Pinpoint the cell where the given text exists, returning its [X, Y] midpoint coordinate. 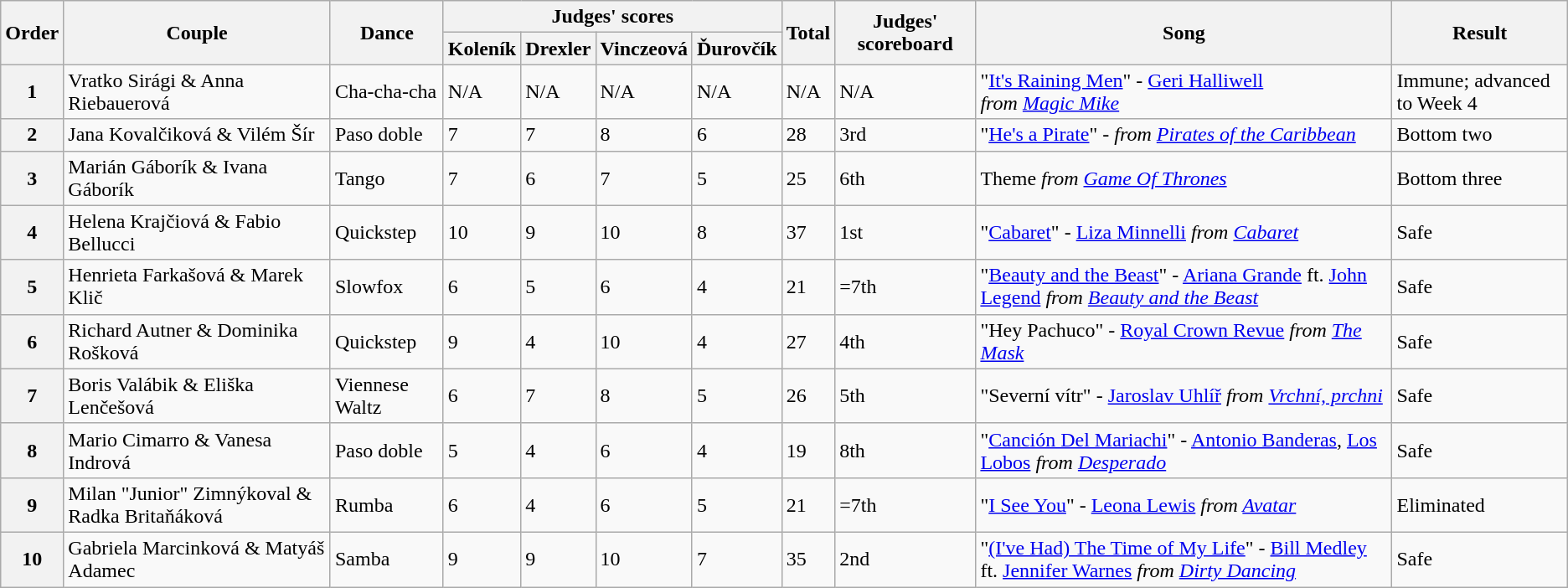
Jana Kovalčiková & Vilém Šír [198, 135]
Order [32, 33]
Mario Cimarro & Vanesa Indrová [198, 451]
26 [808, 395]
4th [905, 342]
Total [808, 33]
Cha-cha-cha [387, 92]
25 [808, 178]
Boris Valábik & Eliška Lenčešová [198, 395]
1 [32, 92]
Vinczeová [643, 49]
Viennese Waltz [387, 395]
Drexler [558, 49]
Judges' scoreboard [905, 33]
"Cabaret" - Liza Minnelli from Cabaret [1184, 233]
Tango [387, 178]
"Beauty and the Beast" - Ariana Grande ft. John Legend from Beauty and the Beast [1184, 286]
"(I've Had) The Time of My Life" - Bill Medley ft. Jennifer Warnes from Dirty Dancing [1184, 560]
3rd [905, 135]
5th [905, 395]
28 [808, 135]
Richard Autner & Dominika Rošková [198, 342]
3 [32, 178]
Dance [387, 33]
Eliminated [1479, 504]
Gabriela Marcinková & Matyáš Adamec [198, 560]
"Hey Pachuco" - Royal Crown Revue from The Mask [1184, 342]
Bottom two [1479, 135]
Couple [198, 33]
19 [808, 451]
Immune; advanced to Week 4 [1479, 92]
"He's a Pirate" - from Pirates of the Caribbean [1184, 135]
Marián Gáborík & Ivana Gáborík [198, 178]
2nd [905, 560]
35 [808, 560]
27 [808, 342]
"Severní vítr" - Jaroslav Uhlíř from Vrchní, prchni [1184, 395]
Ďurovčík [737, 49]
Judges' scores [612, 17]
Milan "Junior" Zimnýkoval & Radka Britaňáková [198, 504]
Rumba [387, 504]
Bottom three [1479, 178]
"It's Raining Men" - Geri Halliwellfrom Magic Mike [1184, 92]
6th [905, 178]
Song [1184, 33]
Koleník [482, 49]
"I See You" - Leona Lewis from Avatar [1184, 504]
2 [32, 135]
Result [1479, 33]
Samba [387, 560]
37 [808, 233]
Slowfox [387, 286]
Helena Krajčiová & Fabio Bellucci [198, 233]
Theme from Game Of Thrones [1184, 178]
"Canción Del Mariachi" - Antonio Banderas, Los Lobos from Desperado [1184, 451]
1st [905, 233]
Henrieta Farkašová & Marek Klič [198, 286]
Vratko Sirági & Anna Riebauerová [198, 92]
8th [905, 451]
